Provide the (X, Y) coordinate of the cell's center where the given text is located.  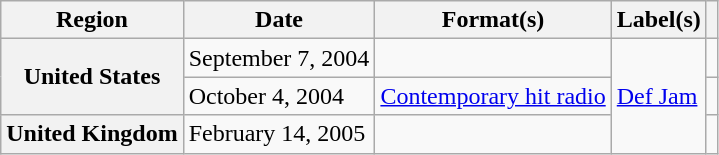
September 7, 2004 (279, 58)
Label(s) (658, 20)
United Kingdom (92, 134)
Format(s) (493, 20)
Contemporary hit radio (493, 96)
October 4, 2004 (279, 96)
February 14, 2005 (279, 134)
Date (279, 20)
United States (92, 77)
Def Jam (658, 96)
Region (92, 20)
